Pinpoint the cell where the given text exists, returning its (X, Y) midpoint coordinate. 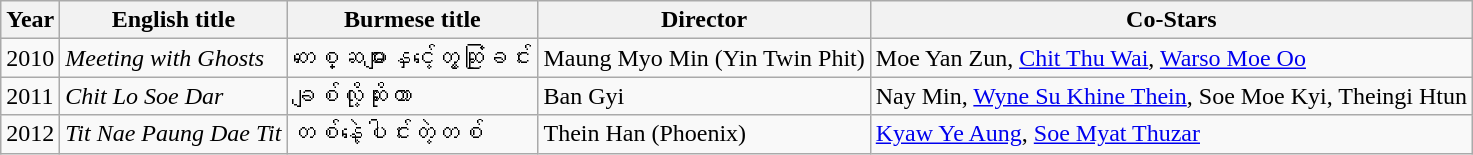
ချစ်လို့ဆိုးတာ (412, 96)
2012 (30, 134)
2010 (30, 58)
Moe Yan Zun, Chit Thu Wai, Warso Moe Oo (1171, 58)
Meeting with Ghosts (174, 58)
English title (174, 20)
တစ်နဲ့ပေါင်းတဲ့တစ် (412, 134)
တစ္ဆေများနှင့်တွေ့ဆုံခြင်း (412, 58)
Year (30, 20)
Tit Nae Paung Dae Tit (174, 134)
Director (704, 20)
2011 (30, 96)
Nay Min, Wyne Su Khine Thein, Soe Moe Kyi, Theingi Htun (1171, 96)
Chit Lo Soe Dar (174, 96)
Ban Gyi (704, 96)
Kyaw Ye Aung, Soe Myat Thuzar (1171, 134)
Burmese title (412, 20)
Thein Han (Phoenix) (704, 134)
Co-Stars (1171, 20)
Maung Myo Min (Yin Twin Phit) (704, 58)
